Identify which cell holds the provided text, then report its (x, y) central coordinate. 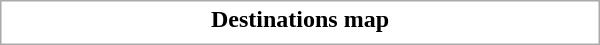
Destinations map (300, 19)
